Extract the [x, y] coordinate from the center of the cell holding the provided text.  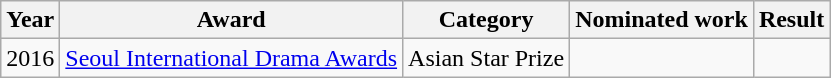
Category [486, 20]
Nominated work [662, 20]
Award [232, 20]
Seoul International Drama Awards [232, 58]
Result [791, 20]
2016 [30, 58]
Asian Star Prize [486, 58]
Year [30, 20]
